Identify which cell holds the provided text, then report its [x, y] central coordinate. 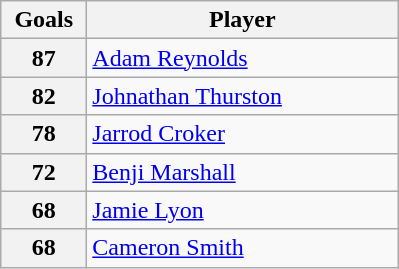
Jamie Lyon [242, 210]
72 [44, 172]
Player [242, 20]
Jarrod Croker [242, 134]
82 [44, 96]
Benji Marshall [242, 172]
Cameron Smith [242, 248]
Adam Reynolds [242, 58]
87 [44, 58]
78 [44, 134]
Johnathan Thurston [242, 96]
Goals [44, 20]
